Extract the (x, y) coordinate from the center of the cell holding the provided text.  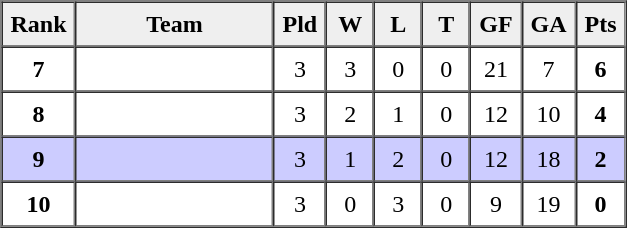
Rank (39, 24)
Pld (300, 24)
Team (175, 24)
6 (601, 68)
GA (549, 24)
19 (549, 204)
4 (601, 114)
8 (39, 114)
L (398, 24)
T (446, 24)
18 (549, 158)
Pts (601, 24)
GF (496, 24)
21 (496, 68)
W (350, 24)
